Find where the given text appears and provide that cell's center as [x, y] coordinate. 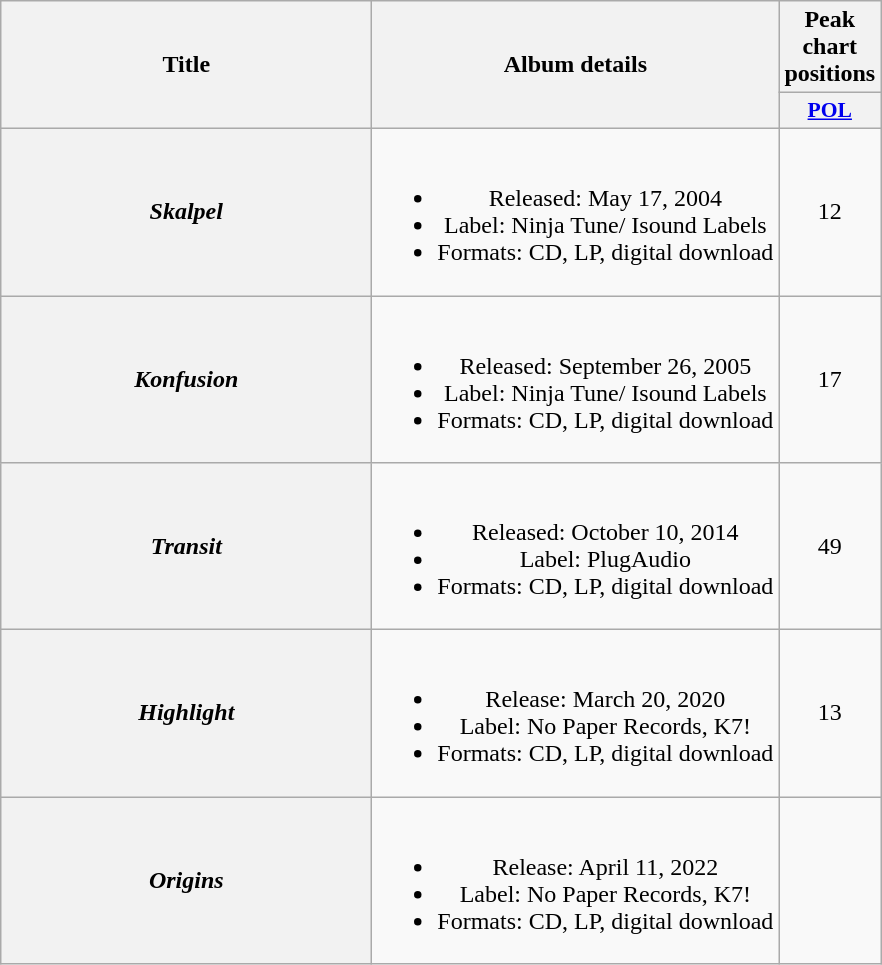
Released: May 17, 2004Label: Ninja Tune/ Isound LabelsFormats: CD, LP, digital download [576, 212]
Album details [576, 65]
Origins [186, 880]
Released: October 10, 2014Label: PlugAudioFormats: CD, LP, digital download [576, 546]
13 [830, 714]
Release: April 11, 2022Label: No Paper Records, K7!Formats: CD, LP, digital download [576, 880]
Skalpel [186, 212]
Release: March 20, 2020Label: No Paper Records, K7!Formats: CD, LP, digital download [576, 714]
12 [830, 212]
Konfusion [186, 380]
POL [830, 111]
17 [830, 380]
49 [830, 546]
Highlight [186, 714]
Title [186, 65]
Transit [186, 546]
Released: September 26, 2005Label: Ninja Tune/ Isound LabelsFormats: CD, LP, digital download [576, 380]
Peak chart positions [830, 47]
